From the cell containing the given text, extract its center point as [X, Y] coordinate. 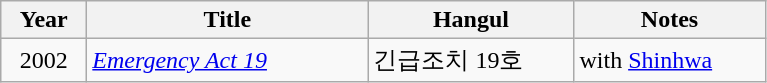
Emergency Act 19 [228, 60]
긴급조치 19호 [471, 60]
Title [228, 20]
Notes [670, 20]
Hangul [471, 20]
2002 [44, 60]
with Shinhwa [670, 60]
Year [44, 20]
